For the text-containing cell, return its midpoint in [x, y] coordinate format. 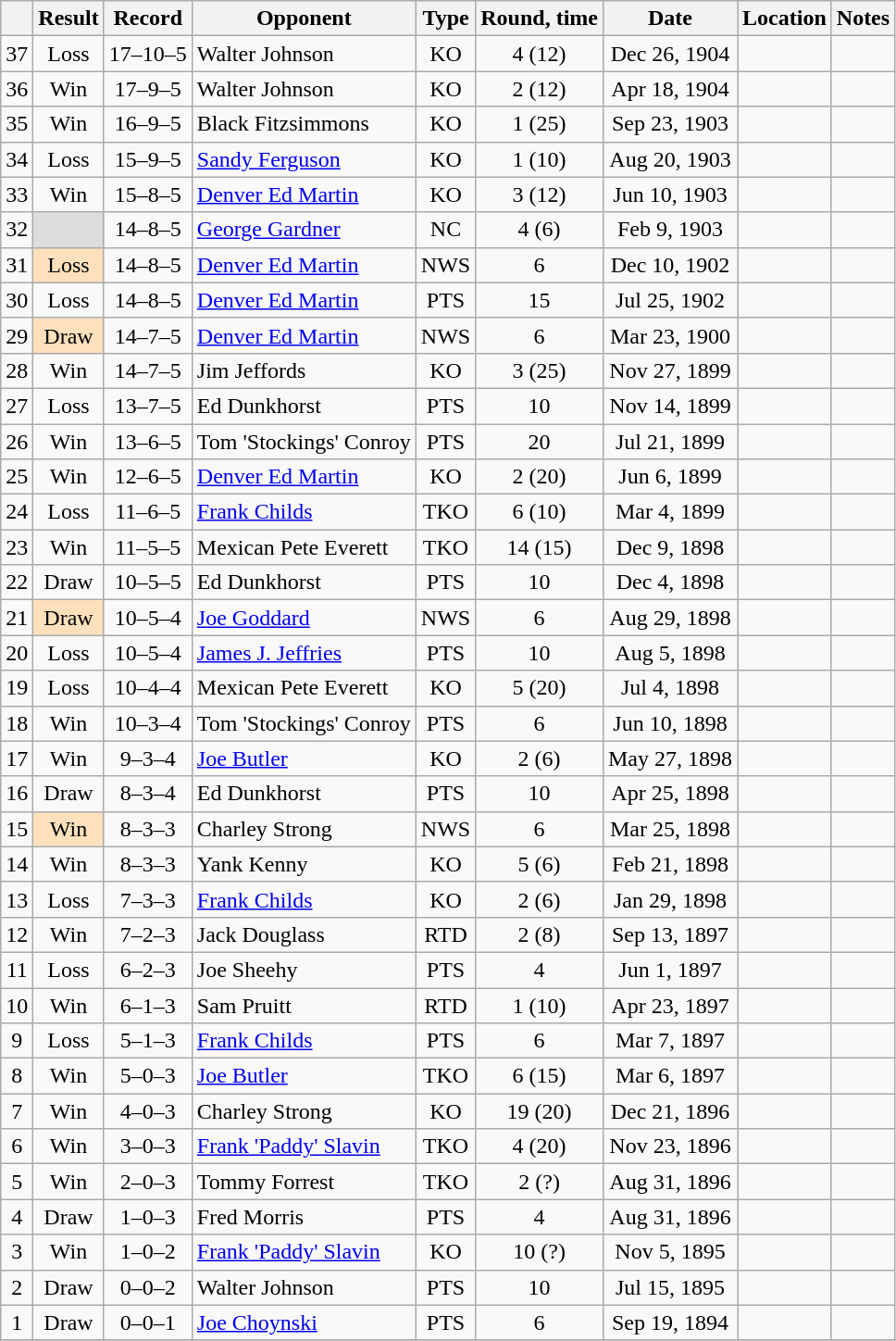
Feb 9, 1903 [670, 230]
Nov 23, 1896 [670, 1147]
Mar 6, 1897 [670, 1076]
4–0–3 [148, 1111]
17 [17, 758]
Dec 9, 1898 [670, 547]
17–10–5 [148, 54]
0–0–2 [148, 1287]
34 [17, 159]
Sep 23, 1903 [670, 124]
Apr 25, 1898 [670, 794]
Jan 29, 1898 [670, 899]
9 [17, 1041]
Aug 20, 1903 [670, 159]
4 (6) [540, 230]
Mar 4, 1899 [670, 512]
Location [785, 19]
2 [17, 1287]
7–3–3 [148, 899]
Joe Sheehy [304, 970]
32 [17, 230]
3 (12) [540, 194]
13–6–5 [148, 442]
1–0–3 [148, 1217]
Jack Douglass [304, 934]
George Gardner [304, 230]
Mar 23, 1900 [670, 335]
Feb 21, 1898 [670, 864]
15–9–5 [148, 159]
Jul 15, 1895 [670, 1287]
2–0–3 [148, 1182]
NC [445, 230]
18 [17, 723]
2 (8) [540, 934]
16–9–5 [148, 124]
6 (10) [540, 512]
2 (20) [540, 477]
10–5–5 [148, 583]
Sam Pruitt [304, 1005]
15–8–5 [148, 194]
Mar 7, 1897 [670, 1041]
Apr 23, 1897 [670, 1005]
19 [17, 688]
Tommy Forrest [304, 1182]
6–1–3 [148, 1005]
5–0–3 [148, 1076]
4 (20) [540, 1147]
Round, time [540, 19]
James J. Jeffries [304, 653]
13 [17, 899]
Aug 5, 1898 [670, 653]
35 [17, 124]
19 (20) [540, 1111]
31 [17, 265]
Joe Choynski [304, 1322]
3 [17, 1252]
7 [17, 1111]
Sep 19, 1894 [670, 1322]
0–0–1 [148, 1322]
Joe Goddard [304, 618]
4 (12) [540, 54]
Jul 25, 1902 [670, 300]
5 [17, 1182]
Black Fitzsimmons [304, 124]
Nov 27, 1899 [670, 370]
1 [17, 1322]
Dec 21, 1896 [670, 1111]
6–2–3 [148, 970]
Opponent [304, 19]
8–3–4 [148, 794]
Jun 10, 1898 [670, 723]
5 (20) [540, 688]
13–7–5 [148, 406]
May 27, 1898 [670, 758]
2 (12) [540, 89]
9–3–4 [148, 758]
Nov 5, 1895 [670, 1252]
Sandy Ferguson [304, 159]
1 (25) [540, 124]
5–1–3 [148, 1041]
Apr 18, 1904 [670, 89]
24 [17, 512]
29 [17, 335]
Nov 14, 1899 [670, 406]
Record [148, 19]
Dec 4, 1898 [670, 583]
Jul 21, 1899 [670, 442]
Type [445, 19]
3 (25) [540, 370]
10 (?) [540, 1252]
14 (15) [540, 547]
1–0–2 [148, 1252]
12–6–5 [148, 477]
Result [68, 19]
3–0–3 [148, 1147]
11–5–5 [148, 547]
28 [17, 370]
27 [17, 406]
Aug 29, 1898 [670, 618]
26 [17, 442]
10–4–4 [148, 688]
25 [17, 477]
14 [17, 864]
Sep 13, 1897 [670, 934]
11 [17, 970]
8 [17, 1076]
36 [17, 89]
10–3–4 [148, 723]
22 [17, 583]
23 [17, 547]
Jul 4, 1898 [670, 688]
11–6–5 [148, 512]
Mar 25, 1898 [670, 829]
Jun 1, 1897 [670, 970]
6 (15) [540, 1076]
2 (?) [540, 1182]
Jun 10, 1903 [670, 194]
Jim Jeffords [304, 370]
17–9–5 [148, 89]
Fred Morris [304, 1217]
Jun 6, 1899 [670, 477]
Date [670, 19]
5 (6) [540, 864]
33 [17, 194]
16 [17, 794]
21 [17, 618]
37 [17, 54]
12 [17, 934]
30 [17, 300]
7–2–3 [148, 934]
Dec 26, 1904 [670, 54]
Dec 10, 1902 [670, 265]
Yank Kenny [304, 864]
Notes [863, 19]
